Scan for the cell matching the given text and deliver its [X, Y] coordinate at center. 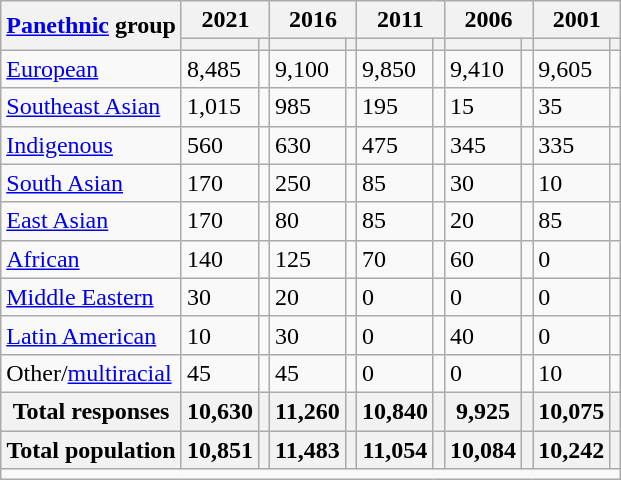
15 [482, 107]
Latin American [92, 335]
140 [220, 259]
2011 [400, 20]
Middle Eastern [92, 297]
Total responses [92, 411]
2016 [314, 20]
985 [308, 107]
335 [572, 145]
9,410 [482, 69]
630 [308, 145]
South Asian [92, 183]
11,483 [308, 449]
Indigenous [92, 145]
10,242 [572, 449]
9,925 [482, 411]
10,084 [482, 449]
European [92, 69]
10,630 [220, 411]
Southeast Asian [92, 107]
9,850 [394, 69]
9,605 [572, 69]
125 [308, 259]
1,015 [220, 107]
2021 [225, 20]
2006 [488, 20]
60 [482, 259]
8,485 [220, 69]
195 [394, 107]
80 [308, 221]
11,054 [394, 449]
10,851 [220, 449]
10,075 [572, 411]
African [92, 259]
2001 [577, 20]
345 [482, 145]
10,840 [394, 411]
560 [220, 145]
Panethnic group [92, 26]
East Asian [92, 221]
Total population [92, 449]
35 [572, 107]
9,100 [308, 69]
70 [394, 259]
40 [482, 335]
250 [308, 183]
Other/multiracial [92, 373]
11,260 [308, 411]
475 [394, 145]
